Determine the (X, Y) coordinate at the center of the cell enclosing the given text.  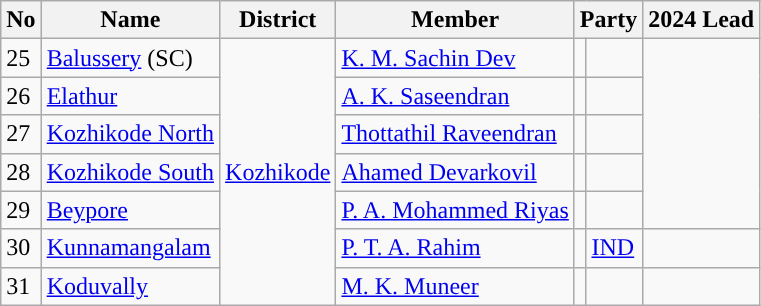
Name (130, 20)
Kozhikode North (130, 134)
Beypore (130, 210)
27 (21, 134)
Kozhikode (278, 172)
Party (608, 20)
31 (21, 286)
Kozhikode South (130, 172)
Kunnamangalam (130, 248)
2024 Lead (702, 20)
Koduvally (130, 286)
Thottathil Raveendran (455, 134)
28 (21, 172)
Member (455, 20)
29 (21, 210)
26 (21, 96)
P. T. A. Rahim (455, 248)
25 (21, 58)
Balussery (SC) (130, 58)
A. K. Saseendran (455, 96)
Ahamed Devarkovil (455, 172)
District (278, 20)
IND (614, 248)
M. K. Muneer (455, 286)
K. M. Sachin Dev (455, 58)
No (21, 20)
Elathur (130, 96)
P. A. Mohammed Riyas (455, 210)
30 (21, 248)
